Identify which cell holds the provided text, then report its [X, Y] central coordinate. 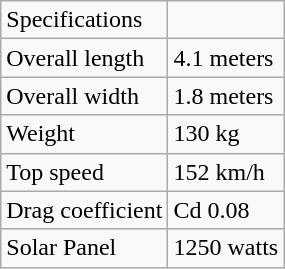
130 kg [226, 134]
Overall length [84, 58]
1.8 meters [226, 96]
152 km/h [226, 172]
Weight [84, 134]
Solar Panel [84, 248]
Top speed [84, 172]
Specifications [84, 20]
4.1 meters [226, 58]
1250 watts [226, 248]
Drag coefficient [84, 210]
Overall width [84, 96]
Cd 0.08 [226, 210]
